Return [X, Y] of the center of cell containing provided text 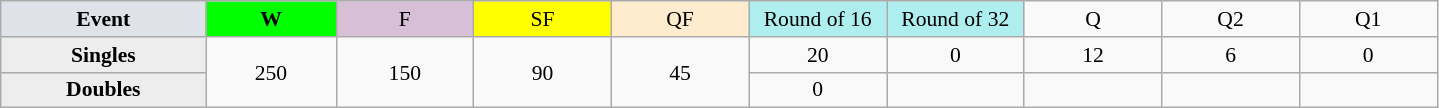
Round of 16 [818, 19]
250 [271, 72]
6 [1231, 55]
Doubles [104, 90]
12 [1093, 55]
Event [104, 19]
90 [543, 72]
Q [1093, 19]
20 [818, 55]
Q1 [1368, 19]
Round of 32 [955, 19]
W [271, 19]
Q2 [1231, 19]
45 [680, 72]
SF [543, 19]
Singles [104, 55]
F [405, 19]
150 [405, 72]
QF [680, 19]
